Find where the given text appears and provide that cell's center as (x, y) coordinate. 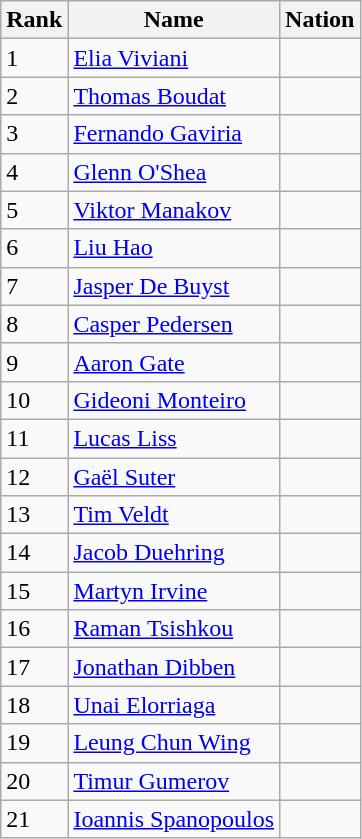
Name (174, 20)
Tim Veldt (174, 515)
Martyn Irvine (174, 591)
Jacob Duehring (174, 553)
14 (34, 553)
5 (34, 210)
7 (34, 286)
18 (34, 705)
Rank (34, 20)
Casper Pedersen (174, 324)
16 (34, 629)
19 (34, 743)
2 (34, 96)
12 (34, 477)
Fernando Gaviria (174, 134)
Jasper De Buyst (174, 286)
Unai Elorriaga (174, 705)
Leung Chun Wing (174, 743)
13 (34, 515)
15 (34, 591)
4 (34, 172)
Thomas Boudat (174, 96)
Jonathan Dibben (174, 667)
Nation (320, 20)
11 (34, 438)
20 (34, 781)
1 (34, 58)
8 (34, 324)
Ioannis Spanopoulos (174, 819)
Elia Viviani (174, 58)
6 (34, 248)
Gaël Suter (174, 477)
Timur Gumerov (174, 781)
3 (34, 134)
Raman Tsishkou (174, 629)
Liu Hao (174, 248)
Aaron Gate (174, 362)
Glenn O'Shea (174, 172)
10 (34, 400)
Viktor Manakov (174, 210)
9 (34, 362)
17 (34, 667)
21 (34, 819)
Gideoni Monteiro (174, 400)
Lucas Liss (174, 438)
